Provide the (x, y) coordinate of the cell's center where the given text is located.  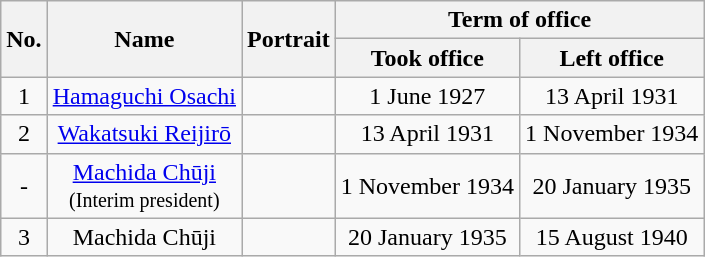
Took office (427, 58)
Portrait (289, 39)
Machida Chūji(Interim president) (144, 186)
Left office (612, 58)
Hamaguchi Osachi (144, 96)
3 (24, 237)
Name (144, 39)
15 August 1940 (612, 237)
No. (24, 39)
1 (24, 96)
Machida Chūji (144, 237)
Wakatsuki Reijirō (144, 134)
2 (24, 134)
- (24, 186)
1 June 1927 (427, 96)
Term of office (520, 20)
